Search for the cell housing the specified text and yield its (x, y) center coordinate. 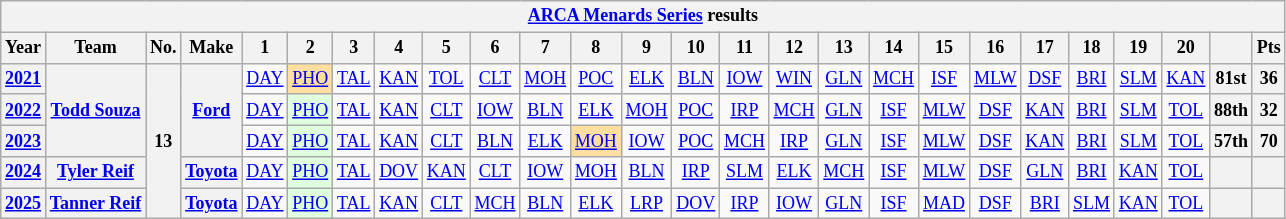
LRP (646, 204)
Tanner Reif (95, 204)
Team (95, 48)
2022 (24, 110)
12 (794, 48)
ARCA Menards Series results (643, 16)
10 (696, 48)
81st (1232, 78)
18 (1092, 48)
2023 (24, 140)
Pts (1268, 48)
2021 (24, 78)
20 (1186, 48)
57th (1232, 140)
88th (1232, 110)
14 (894, 48)
9 (646, 48)
32 (1268, 110)
6 (495, 48)
1 (265, 48)
2024 (24, 172)
17 (1045, 48)
3 (354, 48)
Todd Souza (95, 110)
8 (596, 48)
Make (212, 48)
36 (1268, 78)
No. (164, 48)
4 (399, 48)
Tyler Reif (95, 172)
7 (546, 48)
Year (24, 48)
16 (996, 48)
70 (1268, 140)
Ford (212, 110)
2025 (24, 204)
11 (745, 48)
19 (1138, 48)
5 (446, 48)
WIN (794, 78)
MAD (944, 204)
2 (310, 48)
15 (944, 48)
